Output the [x, y] coordinate of the center of the cell containing the given text.  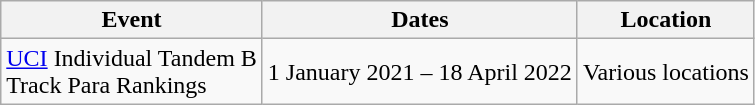
Location [666, 20]
1 January 2021 – 18 April 2022 [420, 72]
Event [132, 20]
UCI Individual Tandem BTrack Para Rankings [132, 72]
Dates [420, 20]
Various locations [666, 72]
